Return the (X, Y) coordinate for the center point of the cell that contains the specified text.  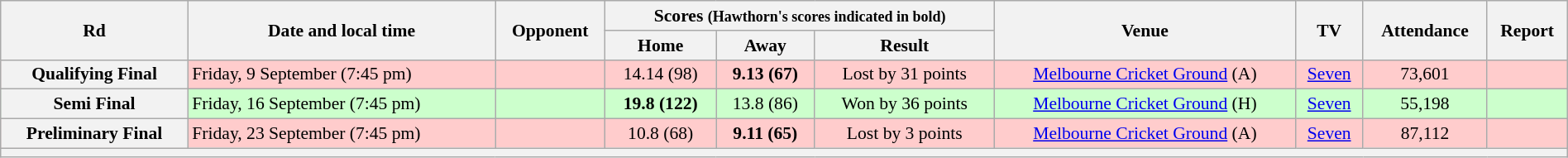
13.8 (86) (766, 104)
55,198 (1425, 104)
Friday, 23 September (7:45 pm) (341, 134)
Friday, 16 September (7:45 pm) (341, 104)
14.14 (98) (661, 74)
73,601 (1425, 74)
Semi Final (94, 104)
9.11 (65) (766, 134)
Away (766, 45)
Rd (94, 30)
Scores (Hawthorn's scores indicated in bold) (801, 16)
Friday, 9 September (7:45 pm) (341, 74)
Home (661, 45)
Melbourne Cricket Ground (H) (1145, 104)
Report (1527, 30)
Lost by 31 points (905, 74)
10.8 (68) (661, 134)
Lost by 3 points (905, 134)
Qualifying Final (94, 74)
Venue (1145, 30)
Attendance (1425, 30)
Preliminary Final (94, 134)
Won by 36 points (905, 104)
Opponent (551, 30)
87,112 (1425, 134)
19.8 (122) (661, 104)
TV (1329, 30)
9.13 (67) (766, 74)
Date and local time (341, 30)
Result (905, 45)
